Find where the given text appears and provide that cell's center as (X, Y) coordinate. 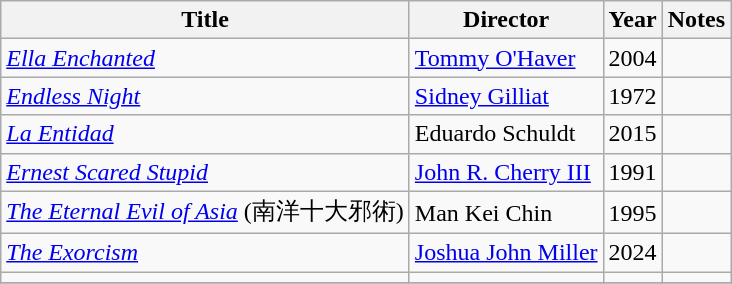
Endless Night (206, 96)
Notes (696, 20)
2015 (632, 134)
2004 (632, 58)
Eduardo Schuldt (506, 134)
Title (206, 20)
The Eternal Evil of Asia (南洋十大邪術) (206, 212)
1972 (632, 96)
Sidney Gilliat (506, 96)
Year (632, 20)
2024 (632, 253)
The Exorcism (206, 253)
1995 (632, 212)
Tommy O'Haver (506, 58)
Ernest Scared Stupid (206, 172)
La Entidad (206, 134)
Joshua John Miller (506, 253)
Man Kei Chin (506, 212)
1991 (632, 172)
Ella Enchanted (206, 58)
John R. Cherry III (506, 172)
Director (506, 20)
